Pinpoint the cell where the given text exists, returning its (X, Y) midpoint coordinate. 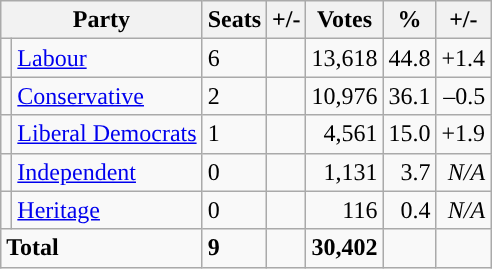
3.7 (410, 172)
30,402 (344, 248)
Labour (107, 58)
1 (234, 134)
116 (344, 210)
6 (234, 58)
Party (102, 20)
+1.9 (464, 134)
10,976 (344, 96)
Total (102, 248)
4,561 (344, 134)
Independent (107, 172)
Liberal Democrats (107, 134)
44.8 (410, 58)
36.1 (410, 96)
Conservative (107, 96)
13,618 (344, 58)
9 (234, 248)
–0.5 (464, 96)
Votes (344, 20)
Seats (234, 20)
1,131 (344, 172)
+1.4 (464, 58)
0.4 (410, 210)
2 (234, 96)
15.0 (410, 134)
Heritage (107, 210)
% (410, 20)
